Detect which cell encompasses the target text, then output its [x, y] center coordinate. 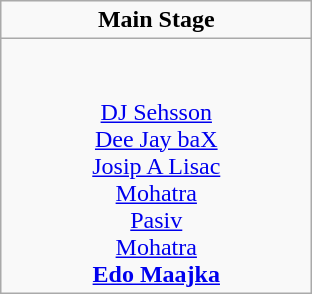
DJ Sehsson Dee Jay baX Josip A Lisac Mohatra Pasiv Mohatra Edo Maajka [156, 166]
Main Stage [156, 20]
